Provide the (x, y) coordinate of the cell's center where the given text is located.  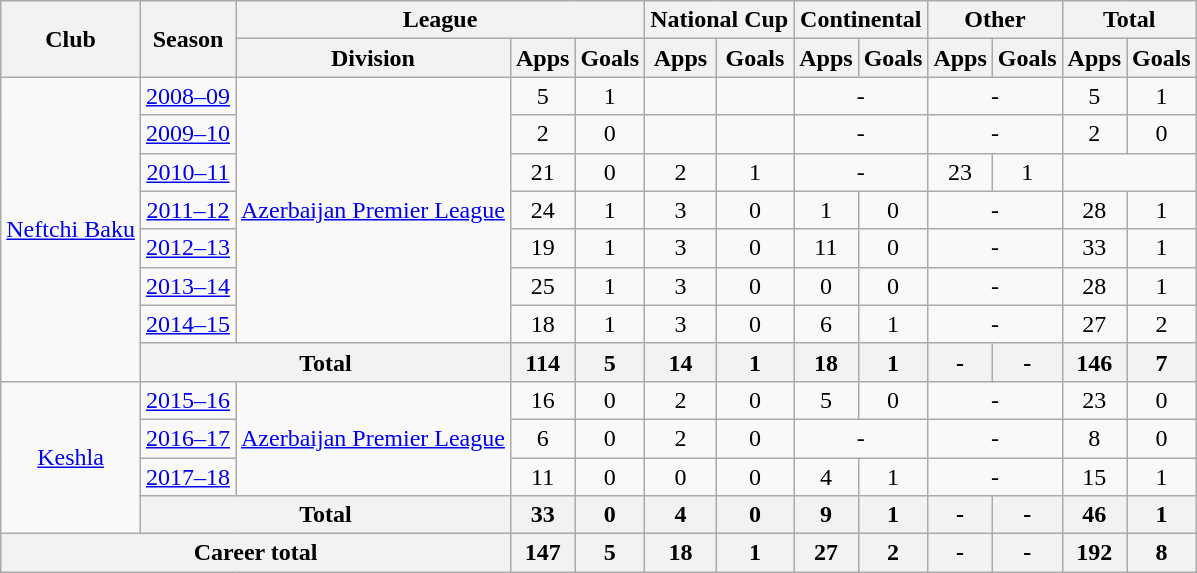
2011–12 (188, 210)
192 (1094, 553)
League (440, 20)
Season (188, 39)
Neftchi Baku (71, 229)
14 (681, 362)
146 (1094, 362)
2009–10 (188, 134)
2013–14 (188, 286)
15 (1094, 477)
2015–16 (188, 400)
46 (1094, 515)
Continental (861, 20)
147 (542, 553)
7 (1161, 362)
Other (995, 20)
Career total (256, 553)
2017–18 (188, 477)
2012–13 (188, 248)
21 (542, 172)
2010–11 (188, 172)
24 (542, 210)
114 (542, 362)
Division (374, 58)
2016–17 (188, 438)
16 (542, 400)
25 (542, 286)
Club (71, 39)
National Cup (720, 20)
Keshla (71, 457)
2008–09 (188, 96)
9 (826, 515)
2014–15 (188, 324)
19 (542, 248)
